Output the [x, y] coordinate of the center of the cell containing the given text.  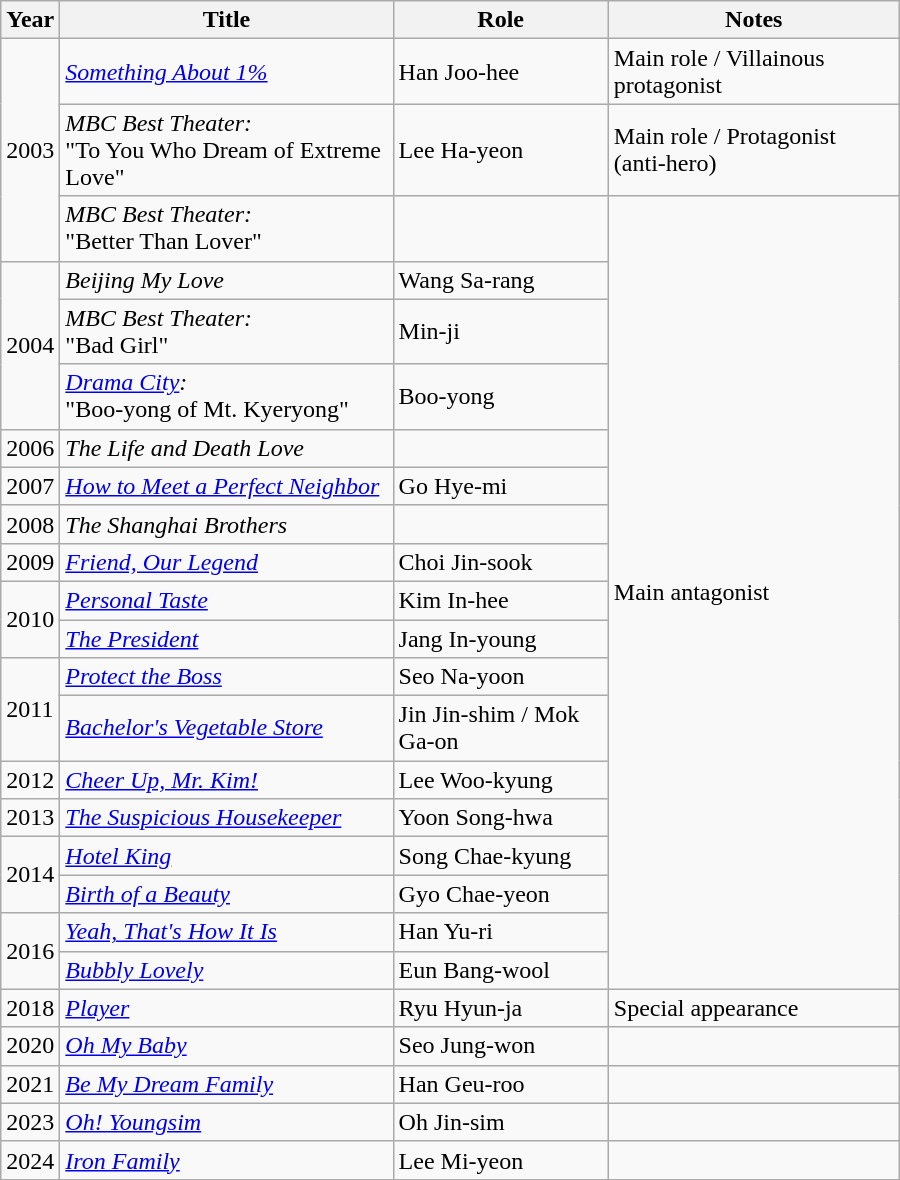
Title [226, 20]
2013 [30, 818]
2007 [30, 486]
2023 [30, 1122]
Be My Dream Family [226, 1084]
Ryu Hyun-ja [500, 1008]
Boo-yong [500, 396]
Player [226, 1008]
Wang Sa-rang [500, 280]
Choi Jin-sook [500, 562]
2006 [30, 448]
Yoon Song-hwa [500, 818]
2012 [30, 780]
Gyo Chae-yeon [500, 894]
Cheer Up, Mr. Kim! [226, 780]
Jin Jin-shim / Mok Ga-on [500, 728]
Lee Woo-kyung [500, 780]
Eun Bang-wool [500, 970]
Song Chae-kyung [500, 856]
Han Joo-hee [500, 72]
Bubbly Lovely [226, 970]
The Suspicious Housekeeper [226, 818]
Lee Mi-yeon [500, 1160]
Go Hye-mi [500, 486]
Special appearance [754, 1008]
Year [30, 20]
The Shanghai Brothers [226, 524]
Main antagonist [754, 592]
Personal Taste [226, 600]
Seo Na-yoon [500, 677]
2021 [30, 1084]
Oh My Baby [226, 1046]
Oh! Youngsim [226, 1122]
Hotel King [226, 856]
Drama City:"Boo-yong of Mt. Kyeryong" [226, 396]
Seo Jung-won [500, 1046]
2024 [30, 1160]
2009 [30, 562]
Main role / Villainous protagonist [754, 72]
Bachelor's Vegetable Store [226, 728]
Oh Jin-sim [500, 1122]
MBC Best Theater:"To You Who Dream of Extreme Love" [226, 150]
Han Yu-ri [500, 932]
Iron Family [226, 1160]
Birth of a Beauty [226, 894]
Main role / Protagonist (anti-hero) [754, 150]
Notes [754, 20]
MBC Best Theater:"Bad Girl" [226, 332]
2010 [30, 619]
Role [500, 20]
The Life and Death Love [226, 448]
2004 [30, 345]
2014 [30, 875]
Friend, Our Legend [226, 562]
Lee Ha-yeon [500, 150]
2003 [30, 150]
2016 [30, 951]
Han Geu-roo [500, 1084]
MBC Best Theater:"Better Than Lover" [226, 228]
Protect the Boss [226, 677]
2008 [30, 524]
Beijing My Love [226, 280]
2011 [30, 710]
How to Meet a Perfect Neighbor [226, 486]
Yeah, That's How It Is [226, 932]
Jang In-young [500, 639]
Min-ji [500, 332]
2020 [30, 1046]
The President [226, 639]
Kim In-hee [500, 600]
2018 [30, 1008]
Something About 1% [226, 72]
